Provide the (x, y) coordinate of the cell's center where the given text is located.  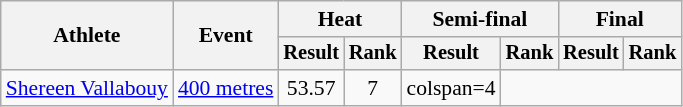
Semi-final (480, 19)
Final (620, 19)
Athlete (87, 36)
400 metres (226, 88)
Shereen Vallabouy (87, 88)
53.57 (311, 88)
Event (226, 36)
colspan=4 (452, 88)
Heat (340, 19)
7 (373, 88)
